For the text-containing cell, return its midpoint in (x, y) coordinate format. 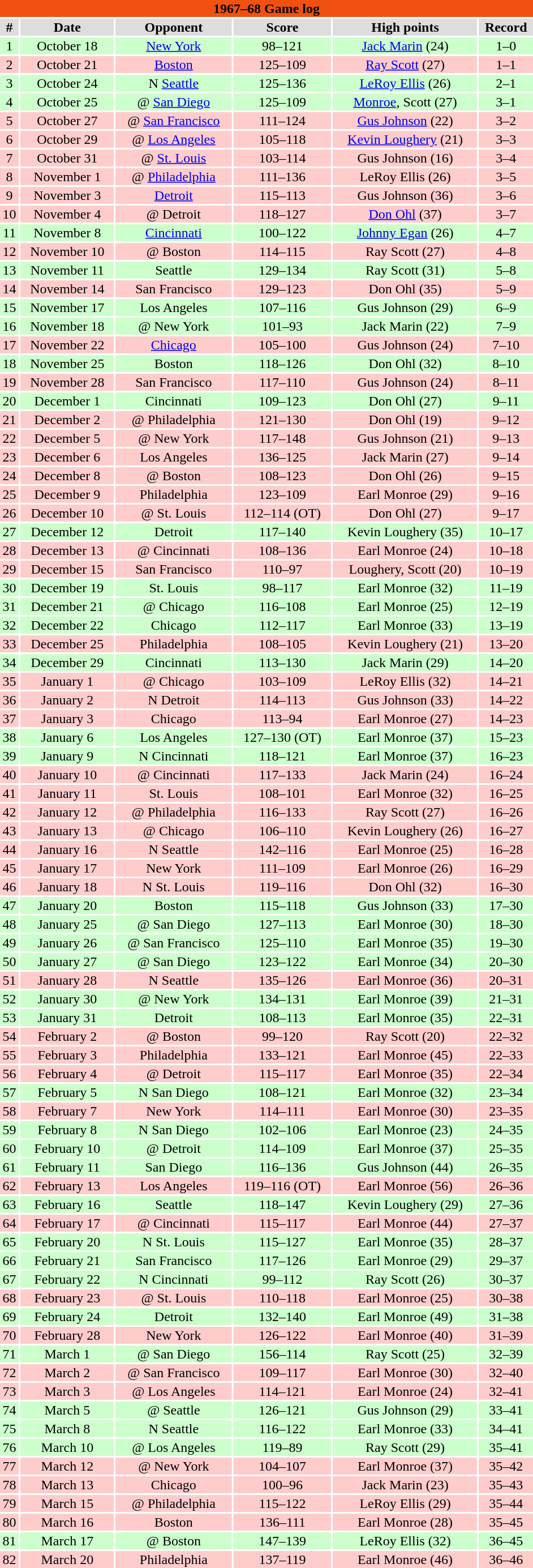
March 13 (67, 1485)
January 30 (67, 999)
9–12 (506, 420)
N Detroit (173, 700)
December 29 (67, 663)
117–110 (282, 382)
4–7 (506, 233)
January 6 (67, 737)
62 (9, 1186)
25–35 (506, 1148)
24 (9, 476)
114–113 (282, 700)
January 18 (67, 887)
Earl Monroe (39) (405, 999)
103–114 (282, 158)
114–109 (282, 1148)
65 (9, 1242)
69 (9, 1317)
123–122 (282, 962)
53 (9, 1018)
57 (9, 1092)
112–117 (282, 625)
119–116 (OT) (282, 1186)
Earl Monroe (56) (405, 1186)
3–1 (506, 102)
Jack Marin (29) (405, 663)
24–35 (506, 1130)
February 8 (67, 1130)
118–127 (282, 214)
November 3 (67, 195)
San Diego (173, 1167)
108–105 (282, 644)
36–45 (506, 1541)
40 (9, 775)
34 (9, 663)
December 13 (67, 550)
101–93 (282, 326)
7 (9, 158)
117–126 (282, 1261)
February 10 (67, 1148)
108–136 (282, 550)
Earl Monroe (23) (405, 1130)
January 31 (67, 1018)
December 25 (67, 644)
110–97 (282, 569)
16–29 (506, 868)
October 27 (67, 121)
119–116 (282, 887)
22–32 (506, 1036)
Earl Monroe (26) (405, 868)
March 20 (67, 1560)
November 4 (67, 214)
23–35 (506, 1111)
111–124 (282, 121)
Jack Marin (22) (405, 326)
55 (9, 1055)
Gus Johnson (36) (405, 195)
58 (9, 1111)
January 16 (67, 849)
February 7 (67, 1111)
54 (9, 1036)
Earl Monroe (40) (405, 1335)
18 (9, 364)
108–123 (282, 476)
121–130 (282, 420)
16–28 (506, 849)
Ray Scott (31) (405, 270)
26 (9, 513)
March 16 (67, 1522)
20–31 (506, 980)
82 (9, 1560)
November 17 (67, 307)
74 (9, 1410)
Kevin Loughery (26) (405, 831)
February 22 (67, 1279)
99–112 (282, 1279)
Earl Monroe (46) (405, 1560)
115–113 (282, 195)
126–121 (282, 1410)
118–121 (282, 756)
49 (9, 943)
Earl Monroe (28) (405, 1522)
16 (9, 326)
73 (9, 1391)
March 3 (67, 1391)
January 13 (67, 831)
39 (9, 756)
118–147 (282, 1204)
December 22 (67, 625)
Loughery, Scott (20) (405, 569)
7–10 (506, 345)
117–133 (282, 775)
66 (9, 1261)
February 23 (67, 1298)
113–130 (282, 663)
108–121 (282, 1092)
January 25 (67, 924)
6 (9, 139)
78 (9, 1485)
14 (9, 289)
4–8 (506, 251)
59 (9, 1130)
November 22 (67, 345)
25 (9, 494)
109–117 (282, 1373)
16–24 (506, 775)
115–127 (282, 1242)
108–113 (282, 1018)
114–121 (282, 1391)
January 28 (67, 980)
Earl Monroe (27) (405, 719)
December 5 (67, 438)
32–40 (506, 1373)
68 (9, 1298)
81 (9, 1541)
38 (9, 737)
January 1 (67, 681)
October 31 (67, 158)
February 17 (67, 1223)
105–118 (282, 139)
63 (9, 1204)
132–140 (282, 1317)
January 17 (67, 868)
Date (67, 27)
126–122 (282, 1335)
December 12 (67, 532)
114–115 (282, 251)
February 16 (67, 1204)
1 (9, 46)
26–36 (506, 1186)
136–125 (282, 457)
31–38 (506, 1317)
35 (9, 681)
February 21 (67, 1261)
16–23 (506, 756)
13 (9, 270)
52 (9, 999)
February 2 (67, 1036)
November 1 (67, 177)
30 (9, 588)
142–116 (282, 849)
Opponent (173, 27)
Score (282, 27)
119–89 (282, 1447)
February 5 (67, 1092)
March 1 (67, 1354)
70 (9, 1335)
Kevin Loughery (29) (405, 1204)
116–133 (282, 812)
November 14 (67, 289)
117–140 (282, 532)
125–136 (282, 83)
March 8 (67, 1429)
23 (9, 457)
December 8 (67, 476)
136–111 (282, 1522)
135–126 (282, 980)
December 15 (67, 569)
27–36 (506, 1204)
9 (9, 195)
107–116 (282, 307)
16–25 (506, 793)
High points (405, 27)
January 12 (67, 812)
Ray Scott (25) (405, 1354)
Gus Johnson (22) (405, 121)
115–118 (282, 905)
November 8 (67, 233)
October 18 (67, 46)
123–109 (282, 494)
January 3 (67, 719)
Kevin Loughery (35) (405, 532)
36–46 (506, 1560)
October 21 (67, 65)
17–30 (506, 905)
Earl Monroe (45) (405, 1055)
12 (9, 251)
5 (9, 121)
November 28 (67, 382)
10–18 (506, 550)
Ray Scott (29) (405, 1447)
99–120 (282, 1036)
80 (9, 1522)
22–33 (506, 1055)
3–2 (506, 121)
114–111 (282, 1111)
147–139 (282, 1541)
102–106 (282, 1130)
116–136 (282, 1167)
106–110 (282, 831)
Earl Monroe (44) (405, 1223)
32–39 (506, 1354)
13–20 (506, 644)
LeRoy Ellis (29) (405, 1503)
42 (9, 812)
34–41 (506, 1429)
19–30 (506, 943)
January 26 (67, 943)
Monroe, Scott (27) (405, 102)
16–27 (506, 831)
48 (9, 924)
November 18 (67, 326)
14–22 (506, 700)
103–109 (282, 681)
Ray Scott (20) (405, 1036)
104–107 (282, 1466)
9–13 (506, 438)
22–31 (506, 1018)
27–37 (506, 1223)
29–37 (506, 1261)
December 21 (67, 606)
15 (9, 307)
51 (9, 980)
98–117 (282, 588)
37 (9, 719)
January 10 (67, 775)
20 (9, 401)
13–19 (506, 625)
November 25 (67, 364)
16–30 (506, 887)
14–20 (506, 663)
56 (9, 1074)
113–94 (282, 719)
28 (9, 550)
75 (9, 1429)
115–122 (282, 1503)
64 (9, 1223)
16–26 (506, 812)
# (9, 27)
Don Ohl (37) (405, 214)
February 11 (67, 1167)
December 10 (67, 513)
1967–68 Game log (266, 8)
33 (9, 644)
8–11 (506, 382)
Ray Scott (26) (405, 1279)
5–9 (506, 289)
6–9 (506, 307)
125–110 (282, 943)
January 20 (67, 905)
31–39 (506, 1335)
Don Ohl (26) (405, 476)
47 (9, 905)
March 12 (67, 1466)
30–38 (506, 1298)
76 (9, 1447)
43 (9, 831)
105–100 (282, 345)
127–130 (OT) (282, 737)
29 (9, 569)
3–4 (506, 158)
111–109 (282, 868)
12–19 (506, 606)
116–108 (282, 606)
February 24 (67, 1317)
3–5 (506, 177)
35–41 (506, 1447)
December 2 (67, 420)
61 (9, 1167)
7–9 (506, 326)
21 (9, 420)
32 (9, 625)
20–30 (506, 962)
129–134 (282, 270)
5–8 (506, 270)
1–1 (506, 65)
108–101 (282, 793)
Record (506, 27)
30–37 (506, 1279)
January 2 (67, 700)
100–122 (282, 233)
March 10 (67, 1447)
January 9 (67, 756)
100–96 (282, 1485)
67 (9, 1279)
Don Ohl (35) (405, 289)
1–0 (506, 46)
36 (9, 700)
January 11 (67, 793)
32–41 (506, 1391)
Earl Monroe (49) (405, 1317)
35–43 (506, 1485)
3–3 (506, 139)
October 25 (67, 102)
3 (9, 83)
127–113 (282, 924)
9–11 (506, 401)
14–23 (506, 719)
Gus Johnson (16) (405, 158)
45 (9, 868)
117–148 (282, 438)
Earl Monroe (34) (405, 962)
118–126 (282, 364)
Earl Monroe (36) (405, 980)
Jack Marin (23) (405, 1485)
19 (9, 382)
10–17 (506, 532)
8–10 (506, 364)
116–122 (282, 1429)
112–114 (OT) (282, 513)
134–131 (282, 999)
111–136 (282, 177)
November 11 (67, 270)
Gus Johnson (44) (405, 1167)
December 19 (67, 588)
35–42 (506, 1466)
November 10 (67, 251)
50 (9, 962)
22 (9, 438)
February 28 (67, 1335)
February 13 (67, 1186)
9–15 (506, 476)
Don Ohl (19) (405, 420)
35–44 (506, 1503)
4 (9, 102)
8 (9, 177)
February 20 (67, 1242)
October 24 (67, 83)
December 1 (67, 401)
28–37 (506, 1242)
Gus Johnson (21) (405, 438)
@ Seattle (173, 1410)
110–118 (282, 1298)
156–114 (282, 1354)
3–6 (506, 195)
January 27 (67, 962)
21–31 (506, 999)
2 (9, 65)
14–21 (506, 681)
17 (9, 345)
2–1 (506, 83)
98–121 (282, 46)
46 (9, 887)
15–23 (506, 737)
3–7 (506, 214)
9–14 (506, 457)
77 (9, 1466)
18–30 (506, 924)
26–35 (506, 1167)
41 (9, 793)
44 (9, 849)
Jack Marin (27) (405, 457)
February 3 (67, 1055)
9–17 (506, 513)
10–19 (506, 569)
109–123 (282, 401)
March 15 (67, 1503)
March 5 (67, 1410)
33–41 (506, 1410)
35–45 (506, 1522)
October 29 (67, 139)
March 2 (67, 1373)
Johnny Egan (26) (405, 233)
79 (9, 1503)
71 (9, 1354)
December 6 (67, 457)
129–123 (282, 289)
March 17 (67, 1541)
31 (9, 606)
60 (9, 1148)
22–34 (506, 1074)
February 4 (67, 1074)
9–16 (506, 494)
11–19 (506, 588)
December 9 (67, 494)
11 (9, 233)
23–34 (506, 1092)
72 (9, 1373)
10 (9, 214)
27 (9, 532)
133–121 (282, 1055)
137–119 (282, 1560)
